Search for the cell housing the specified text and yield its (X, Y) center coordinate. 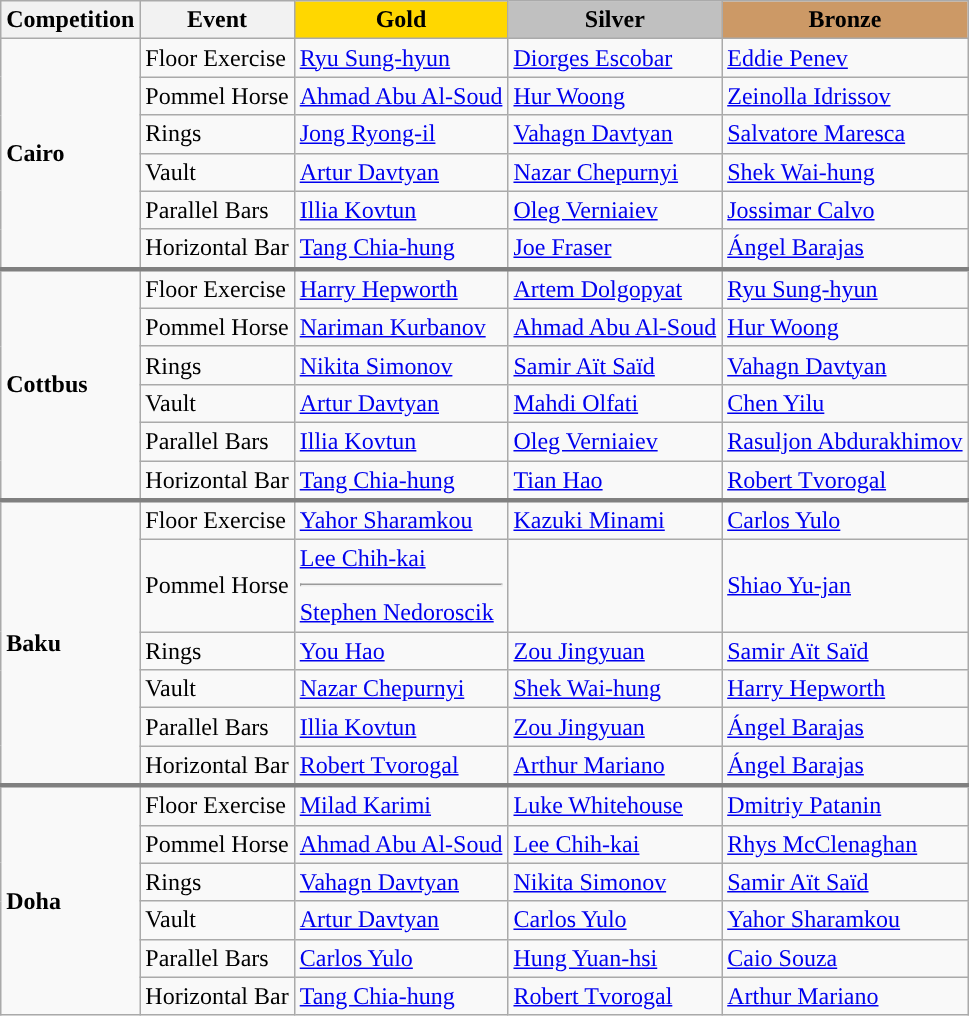
Bronze (845, 20)
Chen Yilu (845, 403)
Diorges Escobar (615, 58)
Luke Whitehouse (615, 805)
Milad Karimi (401, 805)
Hung Yuan-hsi (615, 958)
Joe Fraser (615, 249)
Nariman Kurbanov (401, 327)
Doha (70, 900)
Lee Chih-kai Stephen Nedoroscik (401, 586)
Rasuljon Abdurakhimov (845, 441)
Baku (70, 642)
Eddie Penev (845, 58)
Shiao Yu-jan (845, 586)
Kazuki Minami (615, 520)
Zeinolla Idrissov (845, 96)
Salvatore Maresca (845, 134)
Tian Hao (615, 480)
Lee Chih-kai (615, 844)
Jong Ryong-il (401, 134)
Artem Dolgopyat (615, 289)
Competition (70, 20)
Jossimar Calvo (845, 210)
Cairo (70, 154)
Mahdi Olfati (615, 403)
Caio Souza (845, 958)
Gold (401, 20)
Dmitriy Patanin (845, 805)
Event (217, 20)
Rhys McClenaghan (845, 844)
Cottbus (70, 384)
You Hao (401, 651)
Silver (615, 20)
